Find where the given text appears and provide that cell's center as [X, Y] coordinate. 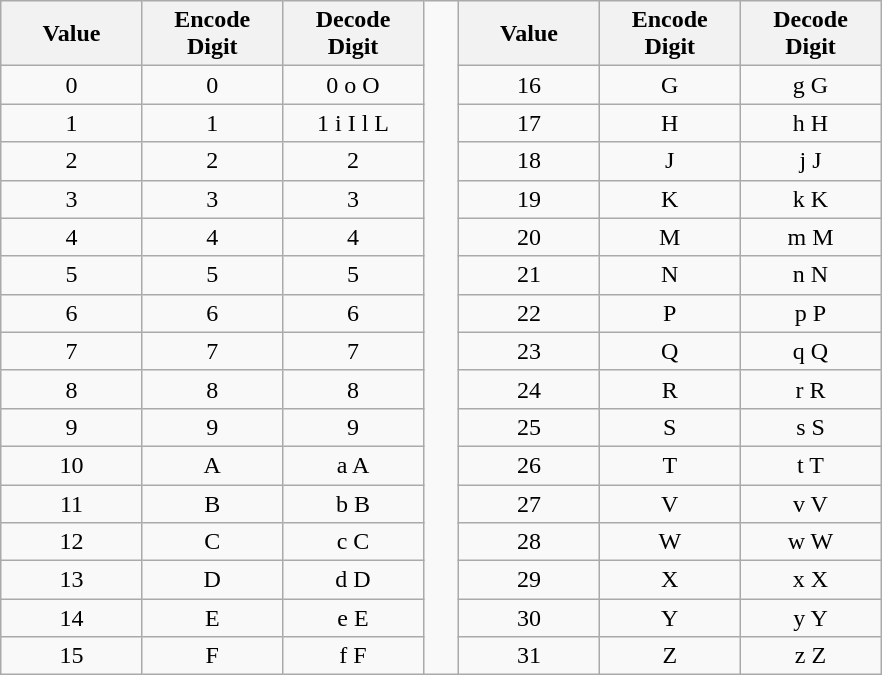
14 [72, 618]
c C [354, 542]
R [670, 389]
S [670, 427]
p P [810, 313]
22 [530, 313]
Q [670, 351]
D [212, 580]
J [670, 161]
0 o O [354, 85]
A [212, 465]
28 [530, 542]
11 [72, 503]
K [670, 199]
X [670, 580]
B [212, 503]
20 [530, 237]
d D [354, 580]
r R [810, 389]
v V [810, 503]
b B [354, 503]
17 [530, 123]
f F [354, 656]
t T [810, 465]
P [670, 313]
m M [810, 237]
19 [530, 199]
23 [530, 351]
W [670, 542]
q Q [810, 351]
31 [530, 656]
j J [810, 161]
G [670, 85]
18 [530, 161]
M [670, 237]
a A [354, 465]
n N [810, 275]
25 [530, 427]
H [670, 123]
24 [530, 389]
21 [530, 275]
N [670, 275]
g G [810, 85]
12 [72, 542]
k K [810, 199]
T [670, 465]
y Y [810, 618]
27 [530, 503]
Y [670, 618]
E [212, 618]
x X [810, 580]
Z [670, 656]
V [670, 503]
15 [72, 656]
13 [72, 580]
29 [530, 580]
26 [530, 465]
F [212, 656]
30 [530, 618]
16 [530, 85]
e E [354, 618]
w W [810, 542]
z Z [810, 656]
1 i I l L [354, 123]
10 [72, 465]
C [212, 542]
s S [810, 427]
h H [810, 123]
